Scan for the cell matching the given text and deliver its [x, y] coordinate at center. 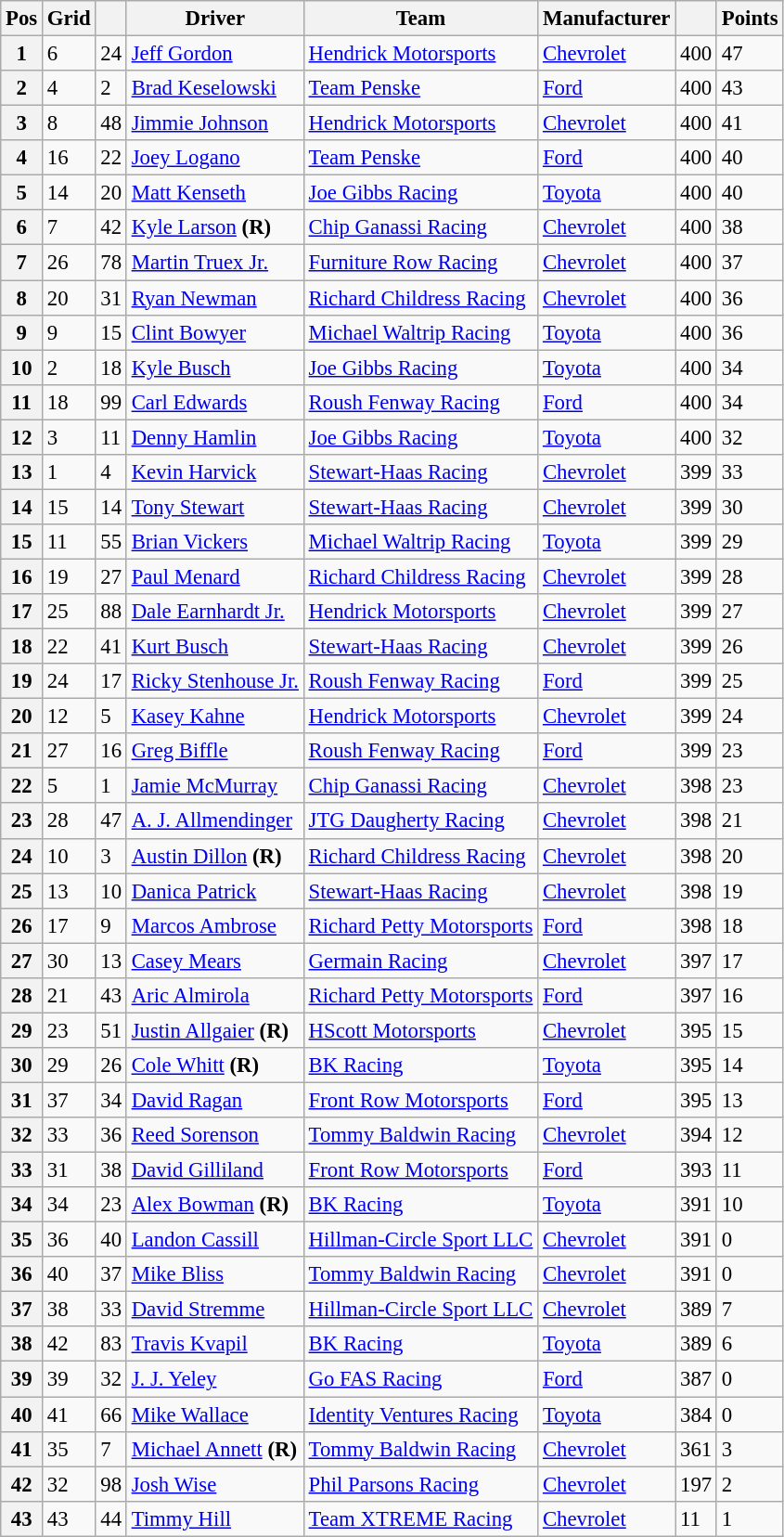
Martin Truex Jr. [215, 263]
Ryan Newman [215, 298]
A. J. Allmendinger [215, 821]
Manufacturer [607, 19]
Team XTREME Racing [420, 1518]
Points [750, 19]
Kasey Kahne [215, 717]
361 [696, 1449]
Carl Edwards [215, 402]
Dale Earnhardt Jr. [215, 612]
Tony Stewart [215, 507]
Casey Mears [215, 961]
Jeff Gordon [215, 54]
48 [111, 123]
Identity Ventures Racing [420, 1414]
Jamie McMurray [215, 786]
Kyle Larson (R) [215, 227]
JTG Daugherty Racing [420, 821]
Clint Bowyer [215, 332]
44 [111, 1518]
387 [696, 1379]
Alex Bowman (R) [215, 1205]
55 [111, 542]
Jimmie Johnson [215, 123]
Reed Sorenson [215, 1135]
David Gilliland [215, 1170]
Danica Patrick [215, 891]
Joey Logano [215, 158]
Josh Wise [215, 1484]
Driver [215, 19]
Ricky Stenhouse Jr. [215, 681]
51 [111, 1030]
Mike Wallace [215, 1414]
Kevin Harvick [215, 472]
Mike Bliss [215, 1274]
Kurt Busch [215, 647]
Team [420, 19]
J. J. Yeley [215, 1379]
Furniture Row Racing [420, 263]
393 [696, 1170]
66 [111, 1414]
Go FAS Racing [420, 1379]
Marcos Ambrose [215, 925]
David Stremme [215, 1310]
Travis Kvapil [215, 1345]
Timmy Hill [215, 1518]
Phil Parsons Racing [420, 1484]
197 [696, 1484]
Pos [22, 19]
78 [111, 263]
Denny Hamlin [215, 437]
David Ragan [215, 1100]
HScott Motorsports [420, 1030]
Cole Whitt (R) [215, 1066]
Michael Annett (R) [215, 1449]
Brad Keselowski [215, 88]
83 [111, 1345]
394 [696, 1135]
Landon Cassill [215, 1240]
Greg Biffle [215, 751]
Kyle Busch [215, 368]
Austin Dillon (R) [215, 856]
98 [111, 1484]
Germain Racing [420, 961]
Brian Vickers [215, 542]
Grid [69, 19]
384 [696, 1414]
Justin Allgaier (R) [215, 1030]
88 [111, 612]
Matt Kenseth [215, 193]
Paul Menard [215, 576]
99 [111, 402]
Aric Almirola [215, 996]
